Determine the (X, Y) coordinate at the center of the cell enclosing the given text.  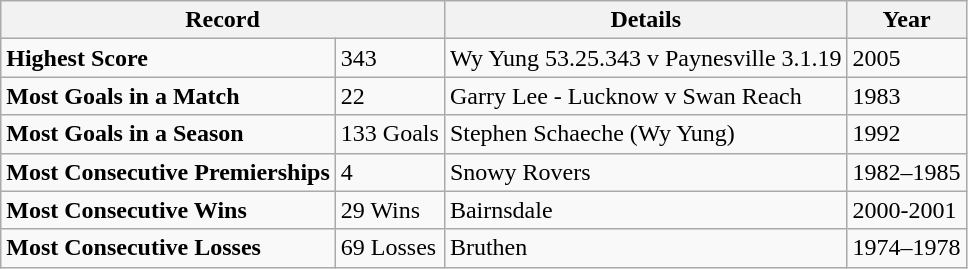
69 Losses (390, 248)
1974–1978 (906, 248)
Most Consecutive Wins (168, 210)
Snowy Rovers (646, 172)
29 Wins (390, 210)
2005 (906, 58)
4 (390, 172)
343 (390, 58)
Garry Lee - Lucknow v Swan Reach (646, 96)
Bairnsdale (646, 210)
1983 (906, 96)
133 Goals (390, 134)
1982–1985 (906, 172)
Stephen Schaeche (Wy Yung) (646, 134)
22 (390, 96)
Year (906, 20)
Most Goals in a Season (168, 134)
Wy Yung 53.25.343 v Paynesville 3.1.19 (646, 58)
Details (646, 20)
Bruthen (646, 248)
Most Consecutive Losses (168, 248)
2000-2001 (906, 210)
Record (223, 20)
Highest Score (168, 58)
Most Goals in a Match (168, 96)
1992 (906, 134)
Most Consecutive Premierships (168, 172)
